Output the (x, y) coordinate of the center of the cell containing the given text.  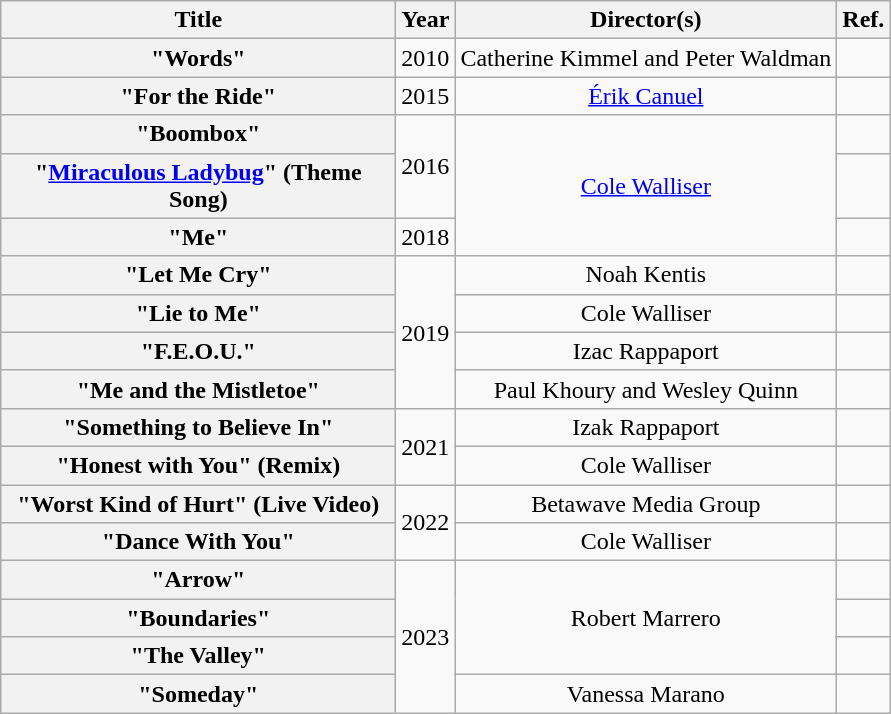
2016 (426, 166)
"Honest with You" (Remix) (198, 465)
"Arrow" (198, 580)
"Worst Kind of Hurt" (Live Video) (198, 503)
"Something to Believe In" (198, 427)
"F.E.O.U." (198, 351)
"Someday" (198, 694)
"Words" (198, 58)
Paul Khoury and Wesley Quinn (646, 389)
"Miraculous Ladybug" (Theme Song) (198, 186)
"Lie to Me" (198, 313)
Title (198, 20)
"Let Me Cry" (198, 275)
Érik Canuel (646, 96)
"Me and the Mistletoe" (198, 389)
Izak Rappaport (646, 427)
"Me" (198, 237)
Director(s) (646, 20)
Robert Marrero (646, 618)
2010 (426, 58)
"The Valley" (198, 656)
"For the Ride" (198, 96)
"Boundaries" (198, 618)
Catherine Kimmel and Peter Waldman (646, 58)
Ref. (864, 20)
Vanessa Marano (646, 694)
2019 (426, 332)
2021 (426, 446)
Betawave Media Group (646, 503)
2022 (426, 522)
Year (426, 20)
Noah Kentis (646, 275)
Izac Rappaport (646, 351)
2018 (426, 237)
"Dance With You" (198, 542)
2023 (426, 637)
"Boombox" (198, 134)
2015 (426, 96)
